Scan for the cell matching the given text and deliver its (x, y) coordinate at center. 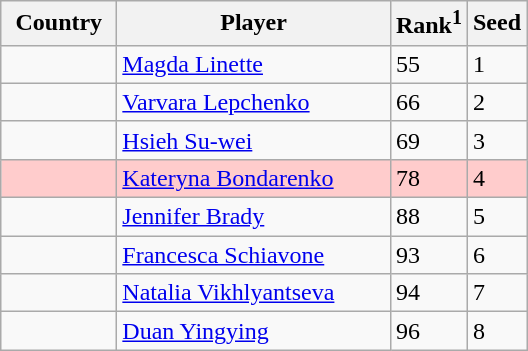
1 (496, 64)
6 (496, 255)
8 (496, 331)
Seed (496, 24)
Rank1 (428, 24)
96 (428, 331)
Francesca Schiavone (254, 255)
5 (496, 217)
2 (496, 102)
Hsieh Su-wei (254, 140)
93 (428, 255)
Magda Linette (254, 64)
Jennifer Brady (254, 217)
4 (496, 178)
Natalia Vikhlyantseva (254, 293)
3 (496, 140)
69 (428, 140)
Player (254, 24)
55 (428, 64)
66 (428, 102)
Varvara Lepchenko (254, 102)
Country (59, 24)
7 (496, 293)
Kateryna Bondarenko (254, 178)
78 (428, 178)
88 (428, 217)
94 (428, 293)
Duan Yingying (254, 331)
